Determine the (X, Y) coordinate at the center of the cell enclosing the given text.  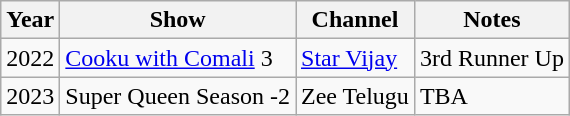
TBA (492, 96)
Zee Telugu (356, 96)
2023 (30, 96)
2022 (30, 58)
Cooku with Comali 3 (178, 58)
Super Queen Season -2 (178, 96)
Year (30, 20)
3rd Runner Up (492, 58)
Star Vijay (356, 58)
Channel (356, 20)
Notes (492, 20)
Show (178, 20)
